Return the (X, Y) coordinate for the center point of the cell that contains the specified text.  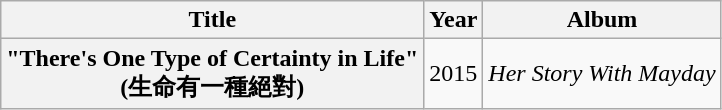
Her Story With Mayday (602, 74)
"There's One Type of Certainty in Life"(生命有一種絕對) (212, 74)
Title (212, 20)
2015 (454, 74)
Album (602, 20)
Year (454, 20)
